Determine the (x, y) coordinate at the center of the cell enclosing the given text.  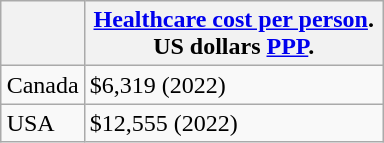
$6,319 (2022) (234, 85)
USA (42, 123)
Canada (42, 85)
Healthcare cost per person. US dollars PPP. (234, 34)
$12,555 (2022) (234, 123)
